From the cell containing the given text, extract its center point as [x, y] coordinate. 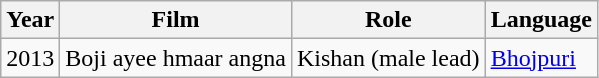
Boji ayee hmaar angna [176, 58]
Role [388, 20]
Year [30, 20]
Language [541, 20]
Kishan (male lead) [388, 58]
2013 [30, 58]
Bhojpuri [541, 58]
Film [176, 20]
